For the text-containing cell, return its midpoint in [x, y] coordinate format. 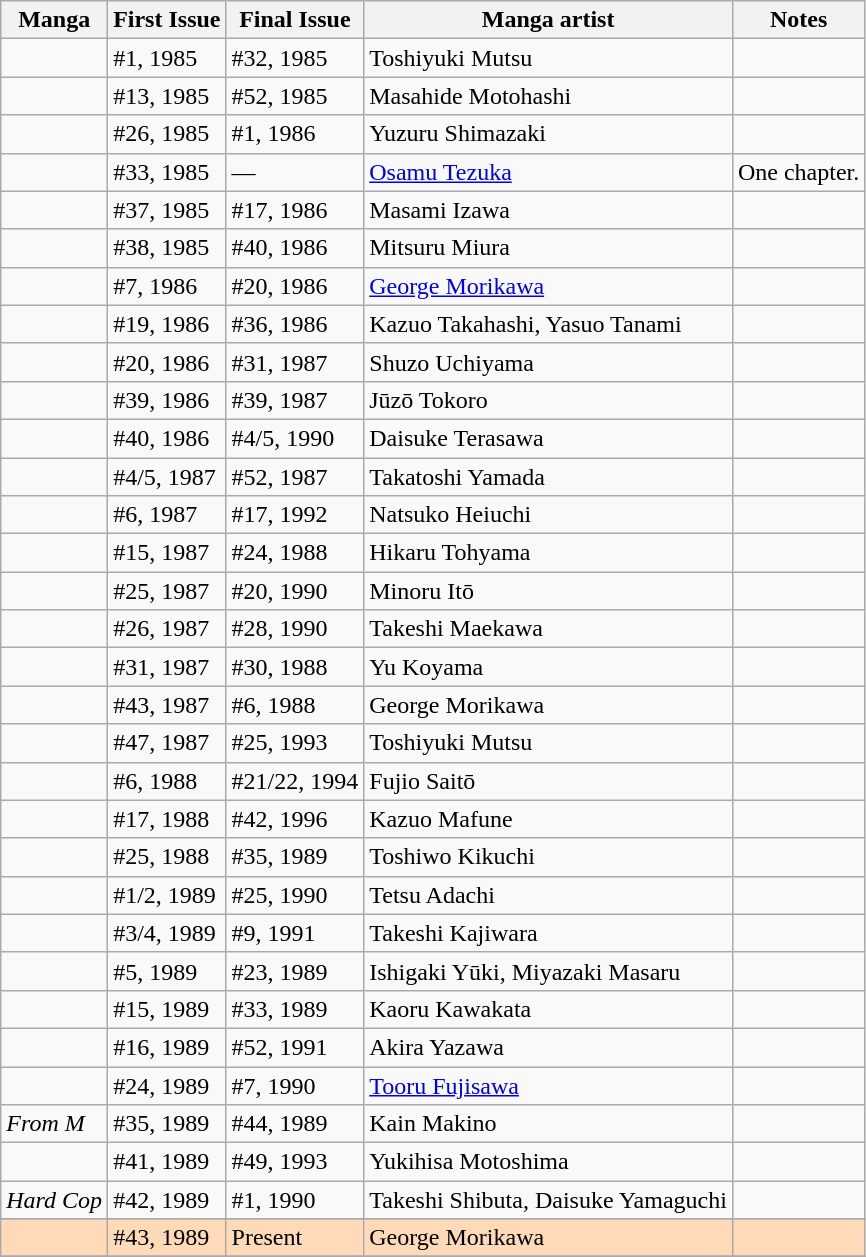
#1, 1986 [295, 134]
#17, 1992 [295, 515]
#1/2, 1989 [167, 895]
Takeshi Kajiwara [548, 933]
#33, 1985 [167, 172]
#25, 1990 [295, 895]
#36, 1986 [295, 324]
Toshiwo Kikuchi [548, 857]
#38, 1985 [167, 248]
#32, 1985 [295, 58]
#26, 1987 [167, 629]
Yu Koyama [548, 667]
#7, 1986 [167, 286]
#4/5, 1987 [167, 477]
#42, 1996 [295, 819]
#47, 1987 [167, 743]
#17, 1988 [167, 819]
#49, 1993 [295, 1162]
Masahide Motohashi [548, 96]
#52, 1985 [295, 96]
#25, 1987 [167, 591]
Yukihisa Motoshima [548, 1162]
Hikaru Tohyama [548, 553]
#16, 1989 [167, 1047]
Tooru Fujisawa [548, 1085]
Osamu Tezuka [548, 172]
#42, 1989 [167, 1200]
#3/4, 1989 [167, 933]
Shuzo Uchiyama [548, 362]
#52, 1987 [295, 477]
#9, 1991 [295, 933]
#24, 1988 [295, 553]
First Issue [167, 20]
Yuzuru Shimazaki [548, 134]
#43, 1987 [167, 705]
Fujio Saitō [548, 781]
#52, 1991 [295, 1047]
Akira Yazawa [548, 1047]
Kain Makino [548, 1124]
#1, 1990 [295, 1200]
Hard Cop [54, 1200]
#5, 1989 [167, 971]
#7, 1990 [295, 1085]
#13, 1985 [167, 96]
#39, 1987 [295, 400]
#6, 1987 [167, 515]
#43, 1989 [167, 1238]
Ishigaki Yūki, Miyazaki Masaru [548, 971]
Kazuo Mafune [548, 819]
Daisuke Terasawa [548, 438]
#1, 1985 [167, 58]
#21/22, 1994 [295, 781]
Kazuo Takahashi, Yasuo Tanami [548, 324]
#44, 1989 [295, 1124]
One chapter. [798, 172]
#20, 1990 [295, 591]
#4/5, 1990 [295, 438]
Manga [54, 20]
#30, 1988 [295, 667]
#28, 1990 [295, 629]
Kaoru Kawakata [548, 1009]
#37, 1985 [167, 210]
#25, 1993 [295, 743]
#23, 1989 [295, 971]
From M [54, 1124]
Masami Izawa [548, 210]
Tetsu Adachi [548, 895]
#33, 1989 [295, 1009]
#41, 1989 [167, 1162]
#26, 1985 [167, 134]
#19, 1986 [167, 324]
#24, 1989 [167, 1085]
Jūzō Tokoro [548, 400]
— [295, 172]
#25, 1988 [167, 857]
#15, 1989 [167, 1009]
#17, 1986 [295, 210]
Takeshi Shibuta, Daisuke Yamaguchi [548, 1200]
#39, 1986 [167, 400]
Takatoshi Yamada [548, 477]
#15, 1987 [167, 553]
Takeshi Maekawa [548, 629]
Natsuko Heiuchi [548, 515]
Notes [798, 20]
Manga artist [548, 20]
Present [295, 1238]
Mitsuru Miura [548, 248]
Final Issue [295, 20]
Minoru Itō [548, 591]
